Provide the [X, Y] coordinate of the cell's center where the given text is located.  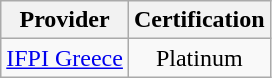
Platinum [199, 58]
Certification [199, 20]
IFPI Greece [65, 58]
Provider [65, 20]
